Pinpoint the cell where the given text exists, returning its (X, Y) midpoint coordinate. 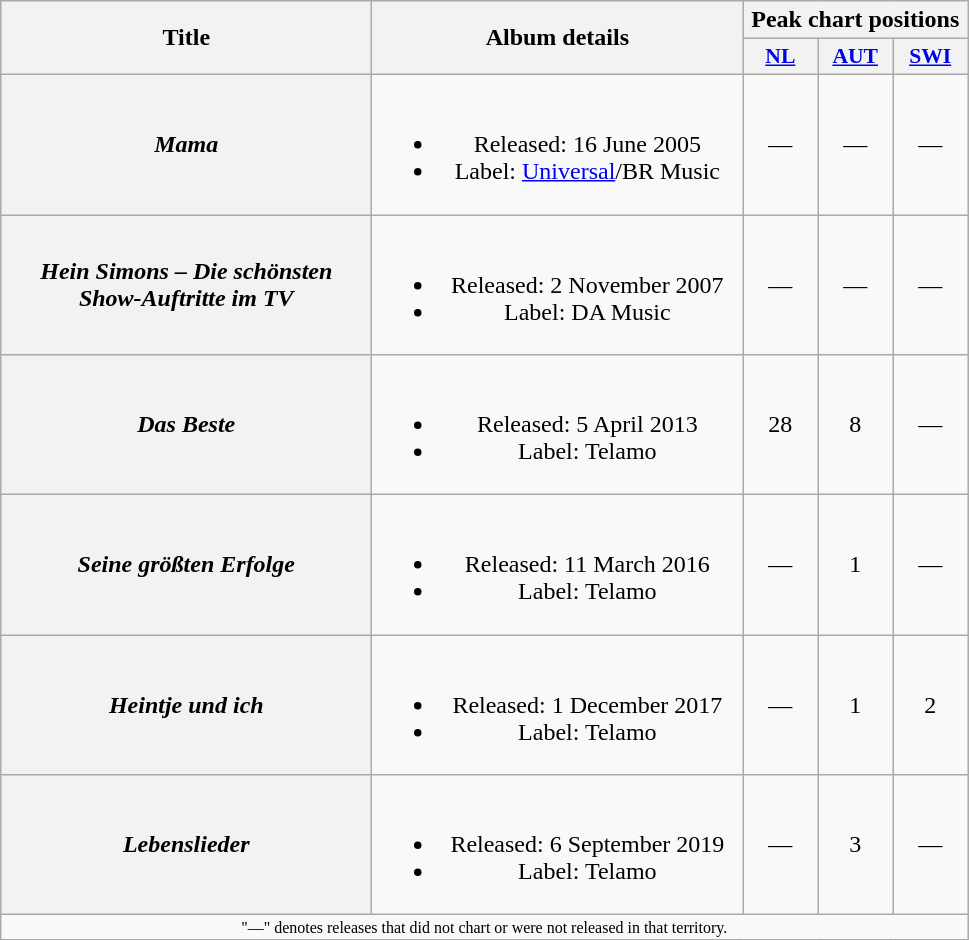
Released: 1 December 2017Label: Telamo (558, 705)
Heintje und ich (186, 705)
Lebenslieder (186, 845)
SWI (930, 57)
28 (780, 425)
Album details (558, 38)
Das Beste (186, 425)
3 (856, 845)
NL (780, 57)
AUT (856, 57)
2 (930, 705)
Seine größten Erfolge (186, 565)
Released: 11 March 2016Label: Telamo (558, 565)
Released: 2 November 2007Label: DA Music (558, 284)
Released: 5 April 2013Label: Telamo (558, 425)
Released: 16 June 2005Label: Universal/BR Music (558, 144)
Released: 6 September 2019Label: Telamo (558, 845)
Hein Simons – Die schönsten Show-Auftritte im TV (186, 284)
"—" denotes releases that did not chart or were not released in that territory. (484, 927)
Title (186, 38)
Mama (186, 144)
Peak chart positions (856, 20)
8 (856, 425)
